Pinpoint the cell where the given text exists, returning its [X, Y] midpoint coordinate. 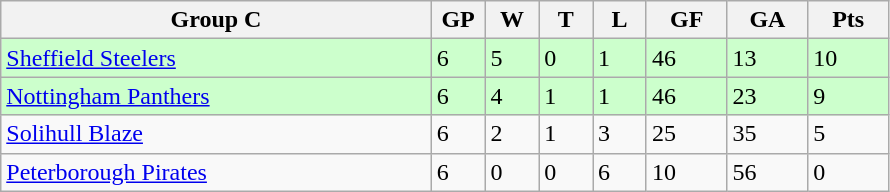
3 [620, 134]
Group C [216, 20]
Sheffield Steelers [216, 58]
25 [686, 134]
35 [768, 134]
GF [686, 20]
13 [768, 58]
2 [512, 134]
23 [768, 96]
Nottingham Panthers [216, 96]
T [566, 20]
Pts [848, 20]
GP [458, 20]
W [512, 20]
L [620, 20]
4 [512, 96]
9 [848, 96]
GA [768, 20]
Solihull Blaze [216, 134]
Peterborough Pirates [216, 172]
56 [768, 172]
